From the cell containing the given text, extract its center point as (X, Y) coordinate. 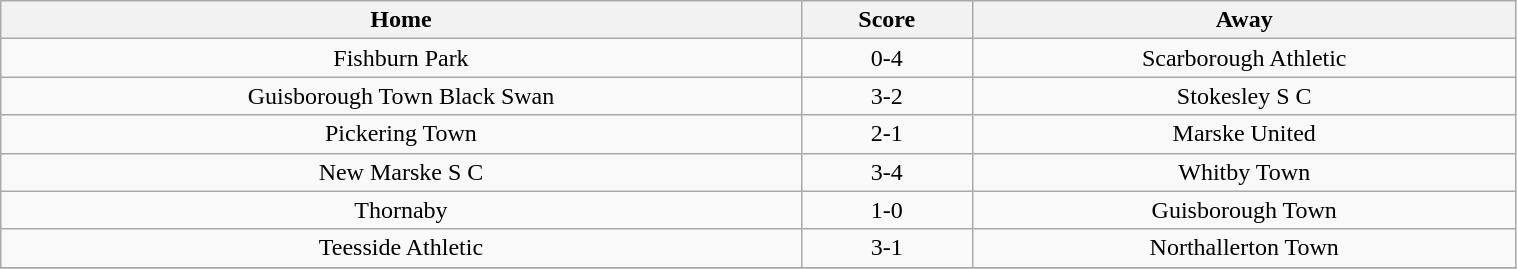
3-4 (886, 172)
Home (401, 20)
1-0 (886, 210)
0-4 (886, 58)
Northallerton Town (1244, 248)
Score (886, 20)
2-1 (886, 134)
Scarborough Athletic (1244, 58)
Guisborough Town (1244, 210)
Whitby Town (1244, 172)
3-2 (886, 96)
Marske United (1244, 134)
Fishburn Park (401, 58)
3-1 (886, 248)
Away (1244, 20)
Thornaby (401, 210)
New Marske S C (401, 172)
Pickering Town (401, 134)
Stokesley S C (1244, 96)
Guisborough Town Black Swan (401, 96)
Teesside Athletic (401, 248)
